Find where the given text appears and provide that cell's center as [x, y] coordinate. 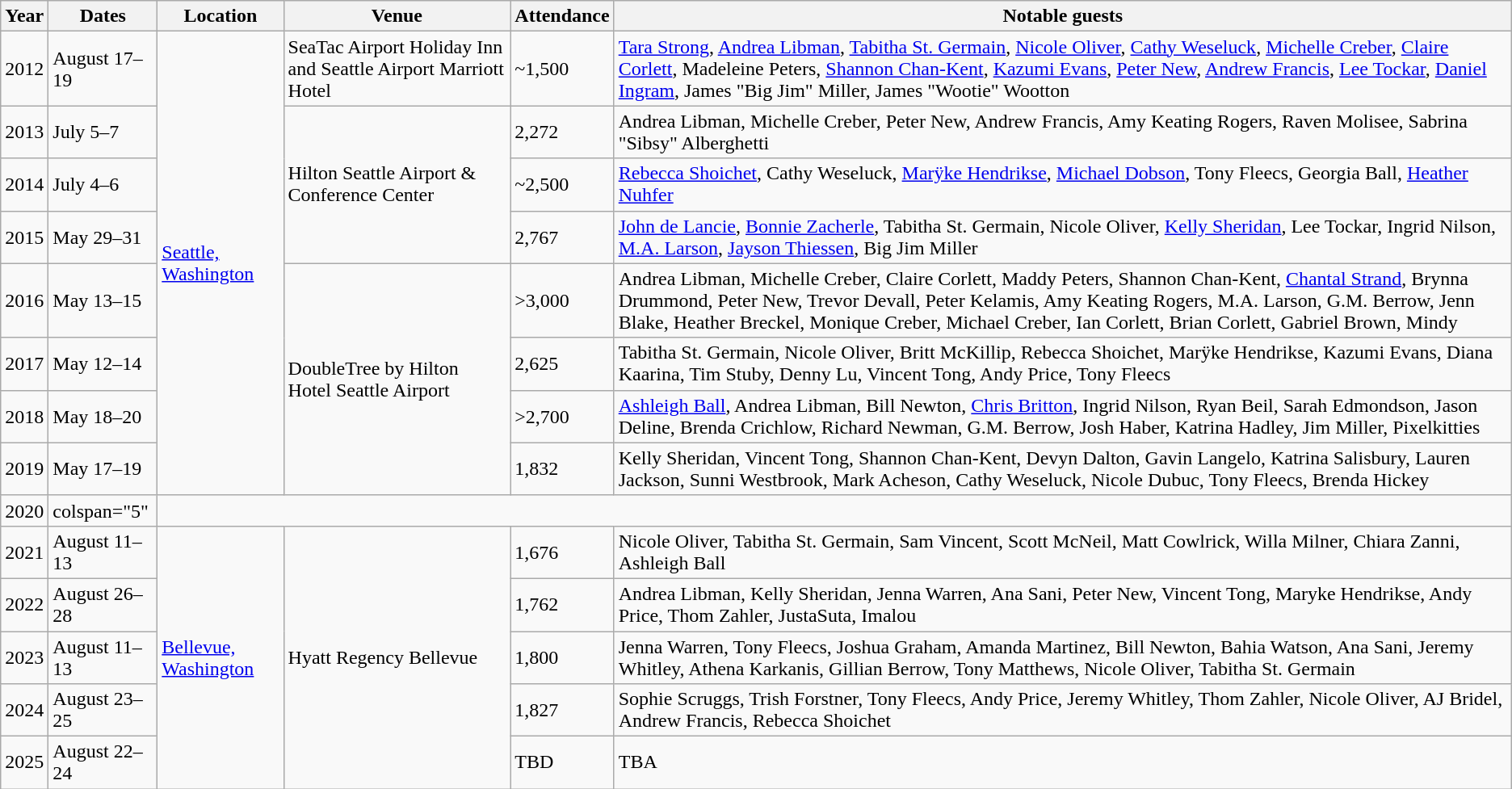
1,676 [562, 552]
August 26–28 [103, 604]
May 17–19 [103, 468]
2022 [24, 604]
August 22–24 [103, 762]
May 29–31 [103, 237]
2012 [24, 69]
2013 [24, 132]
TBD [562, 762]
1,762 [562, 604]
2024 [24, 711]
Nicole Oliver, Tabitha St. Germain, Sam Vincent, Scott McNeil, Matt Cowlrick, Willa Milner, Chiara Zanni, Ashleigh Ball [1063, 552]
Seattle, Washington [220, 263]
colspan="5" [103, 510]
1,832 [562, 468]
Hyatt Regency Bellevue [397, 657]
July 4–6 [103, 184]
2019 [24, 468]
2018 [24, 417]
2016 [24, 300]
2,625 [562, 363]
Dates [103, 16]
2023 [24, 657]
July 5–7 [103, 132]
2025 [24, 762]
~2,500 [562, 184]
2,272 [562, 132]
Attendance [562, 16]
Location [220, 16]
Notable guests [1063, 16]
TBA [1063, 762]
Year [24, 16]
Bellevue, Washington [220, 657]
2015 [24, 237]
2021 [24, 552]
2020 [24, 510]
Sophie Scruggs, Trish Forstner, Tony Fleecs, Andy Price, Jeremy Whitley, Thom Zahler, Nicole Oliver, AJ Bridel, Andrew Francis, Rebecca Shoichet [1063, 711]
SeaTac Airport Holiday Inn and Seattle Airport Marriott Hotel [397, 69]
Rebecca Shoichet, Cathy Weseluck, Marÿke Hendrikse, Michael Dobson, Tony Fleecs, Georgia Ball, Heather Nuhfer [1063, 184]
1,800 [562, 657]
August 23–25 [103, 711]
2014 [24, 184]
Andrea Libman, Kelly Sheridan, Jenna Warren, Ana Sani, Peter New, Vincent Tong, Maryke Hendrikse, Andy Price, Thom Zahler, JustaSuta, Imalou [1063, 604]
May 13–15 [103, 300]
Venue [397, 16]
Andrea Libman, Michelle Creber, Peter New, Andrew Francis, Amy Keating Rogers, Raven Molisee, Sabrina "Sibsy" Alberghetti [1063, 132]
2017 [24, 363]
August 17–19 [103, 69]
~1,500 [562, 69]
May 12–14 [103, 363]
>3,000 [562, 300]
DoubleTree by Hilton Hotel Seattle Airport [397, 380]
>2,700 [562, 417]
1,827 [562, 711]
2,767 [562, 237]
Hilton Seattle Airport & Conference Center [397, 184]
May 18–20 [103, 417]
